For the text-containing cell, return its midpoint in (x, y) coordinate format. 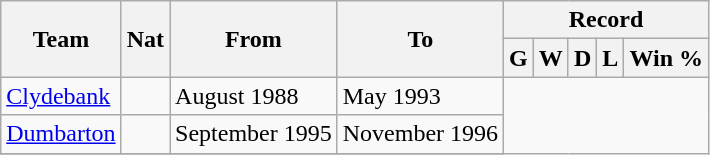
November 1996 (420, 134)
Clydebank (61, 96)
G (519, 58)
August 1988 (254, 96)
September 1995 (254, 134)
Win % (666, 58)
May 1993 (420, 96)
W (550, 58)
D (582, 58)
To (420, 39)
Record (606, 20)
Nat (145, 39)
Dumbarton (61, 134)
Team (61, 39)
L (610, 58)
From (254, 39)
